Locate the cell with the specified text and output its [X, Y] center coordinate. 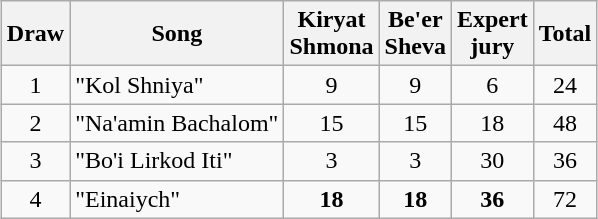
Draw [35, 34]
6 [492, 85]
30 [492, 161]
"Einaiych" [177, 199]
"Kol Shniya" [177, 85]
Be'erSheva [415, 34]
KiryatShmona [332, 34]
24 [565, 85]
"Bo'i Lirkod Iti" [177, 161]
Total [565, 34]
2 [35, 123]
"Na'amin Bachalom" [177, 123]
1 [35, 85]
72 [565, 199]
4 [35, 199]
48 [565, 123]
Song [177, 34]
Expertjury [492, 34]
